Capture the cell that displays the provided text and extract its (X, Y) central coordinate. 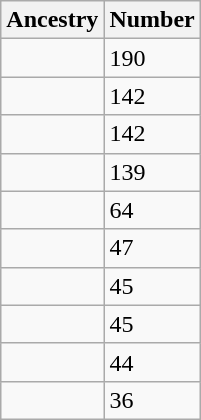
139 (152, 172)
Number (152, 20)
44 (152, 362)
36 (152, 400)
190 (152, 58)
64 (152, 210)
Ancestry (52, 20)
47 (152, 248)
